Capture the cell that displays the provided text and extract its [X, Y] central coordinate. 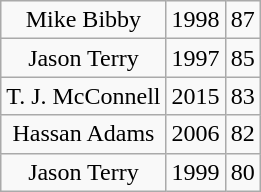
Hassan Adams [84, 134]
83 [242, 96]
Mike Bibby [84, 20]
82 [242, 134]
1998 [196, 20]
85 [242, 58]
87 [242, 20]
T. J. McConnell [84, 96]
1999 [196, 172]
2006 [196, 134]
2015 [196, 96]
1997 [196, 58]
80 [242, 172]
